Return (X, Y) of the center of cell containing provided text 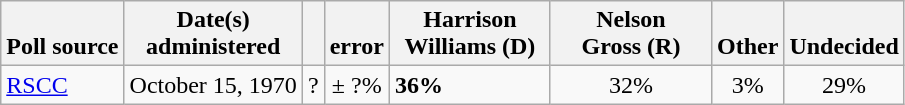
Other (747, 34)
HarrisonWilliams (D) (470, 34)
Date(s)administered (213, 34)
36% (470, 85)
? (313, 85)
October 15, 1970 (213, 85)
error (356, 34)
29% (844, 85)
RSCC (62, 85)
32% (630, 85)
Poll source (62, 34)
NelsonGross (R) (630, 34)
3% (747, 85)
Undecided (844, 34)
± ?% (356, 85)
